From the cell containing the given text, extract its center point as [X, Y] coordinate. 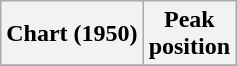
Peakposition [189, 34]
Chart (1950) [72, 34]
